Return the [X, Y] coordinate for the center point of the cell that contains the specified text.  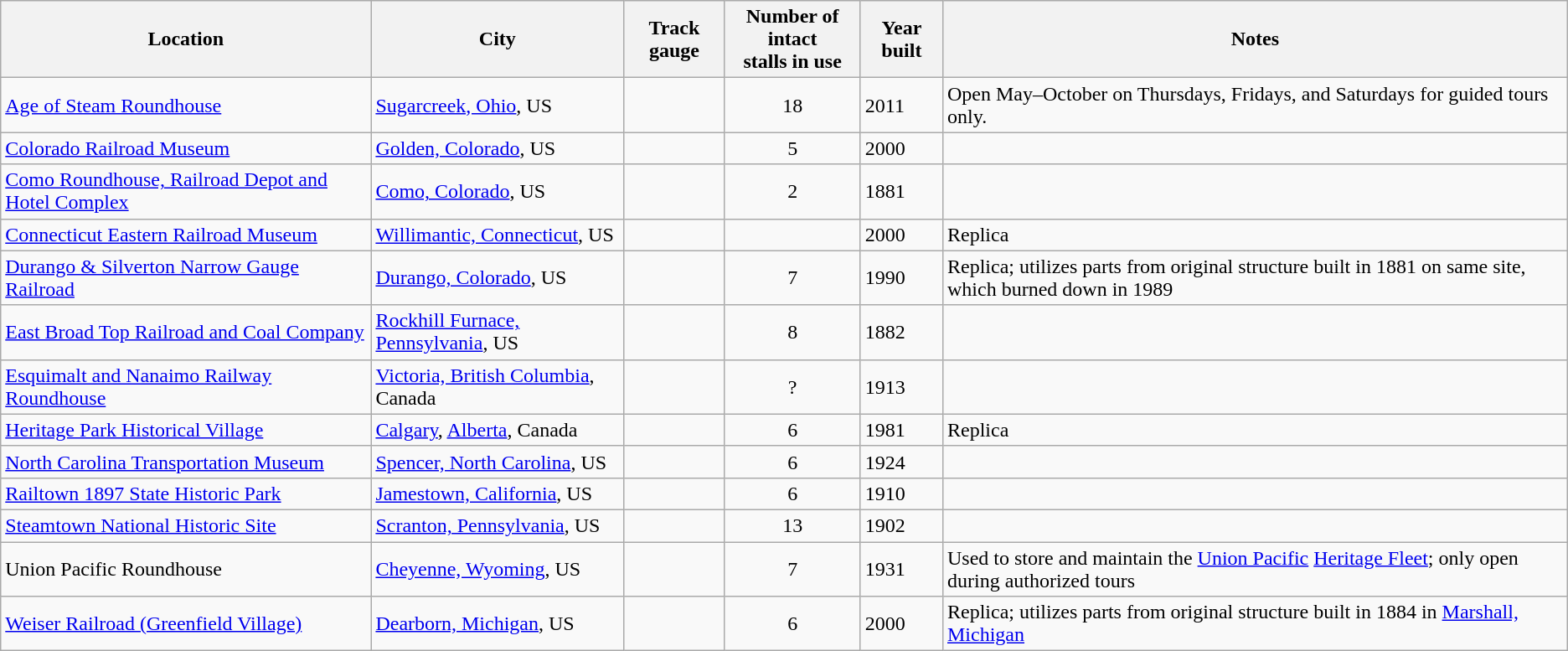
Notes [1255, 39]
Colorado Railroad Museum [186, 148]
Heritage Park Historical Village [186, 430]
City [498, 39]
1881 [901, 191]
Como Roundhouse, Railroad Depot and Hotel Complex [186, 191]
Durango & Silverton Narrow Gauge Railroad [186, 278]
Replica; utilizes parts from original structure built in 1884 in Marshall, Michigan [1255, 623]
North Carolina Transportation Museum [186, 462]
2 [792, 191]
Rockhill Furnace, Pennsylvania, US [498, 332]
Dearborn, Michigan, US [498, 623]
1910 [901, 493]
Steamtown National Historic Site [186, 525]
2011 [901, 106]
Sugarcreek, Ohio, US [498, 106]
Como, Colorado, US [498, 191]
Scranton, Pennsylvania, US [498, 525]
Connecticut Eastern Railroad Museum [186, 235]
? [792, 387]
Union Pacific Roundhouse [186, 568]
1902 [901, 525]
1882 [901, 332]
Year built [901, 39]
Age of Steam Roundhouse [186, 106]
1981 [901, 430]
Open May–October on Thursdays, Fridays, and Saturdays for guided tours only. [1255, 106]
1924 [901, 462]
18 [792, 106]
Railtown 1897 State Historic Park [186, 493]
Number of intactstalls in use [792, 39]
Spencer, North Carolina, US [498, 462]
5 [792, 148]
Used to store and maintain the Union Pacific Heritage Fleet; only open during authorized tours [1255, 568]
Location [186, 39]
1931 [901, 568]
East Broad Top Railroad and Coal Company [186, 332]
Cheyenne, Wyoming, US [498, 568]
Willimantic, Connecticut, US [498, 235]
Esquimalt and Nanaimo Railway Roundhouse [186, 387]
1990 [901, 278]
Durango, Colorado, US [498, 278]
8 [792, 332]
13 [792, 525]
1913 [901, 387]
Victoria, British Columbia, Canada [498, 387]
Jamestown, California, US [498, 493]
Weiser Railroad (Greenfield Village) [186, 623]
Golden, Colorado, US [498, 148]
Replica; utilizes parts from original structure built in 1881 on same site, which burned down in 1989 [1255, 278]
Calgary, Alberta, Canada [498, 430]
Track gauge [674, 39]
